Output the (X, Y) coordinate of the center of the cell containing the given text.  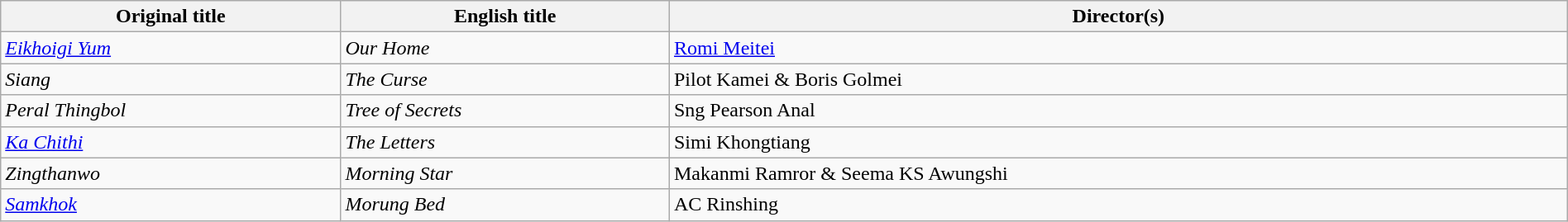
Romi Meitei (1118, 48)
Original title (170, 17)
Sng Pearson Anal (1118, 111)
Simi Khongtiang (1118, 142)
Tree of Secrets (505, 111)
Peral Thingbol (170, 111)
Pilot Kamei & Boris Golmei (1118, 79)
English title (505, 17)
Morning Star (505, 173)
Eikhoigi Yum (170, 48)
The Curse (505, 79)
Director(s) (1118, 17)
Samkhok (170, 205)
Morung Bed (505, 205)
Zingthanwo (170, 173)
Our Home (505, 48)
The Letters (505, 142)
Ka Chithi (170, 142)
Makanmi Ramror & Seema KS Awungshi (1118, 173)
AC Rinshing (1118, 205)
Siang (170, 79)
